Extract the (x, y) coordinate from the center of the cell holding the provided text.  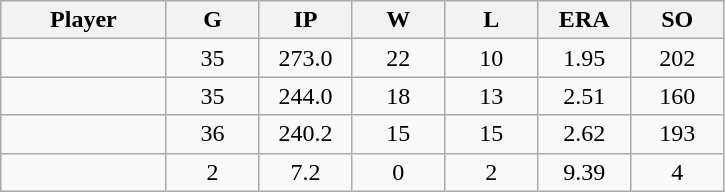
9.39 (584, 172)
193 (678, 134)
G (212, 20)
240.2 (306, 134)
273.0 (306, 58)
160 (678, 96)
IP (306, 20)
202 (678, 58)
W (398, 20)
Player (84, 20)
1.95 (584, 58)
36 (212, 134)
SO (678, 20)
2.62 (584, 134)
4 (678, 172)
10 (492, 58)
244.0 (306, 96)
22 (398, 58)
13 (492, 96)
ERA (584, 20)
2.51 (584, 96)
7.2 (306, 172)
L (492, 20)
18 (398, 96)
0 (398, 172)
